Output the (X, Y) coordinate of the center of the cell containing the given text.  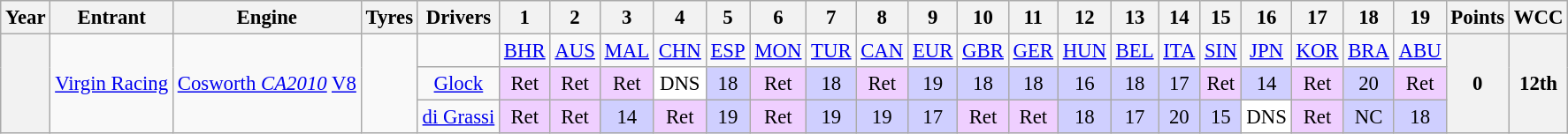
8 (883, 18)
5 (728, 18)
ITA (1180, 51)
CAN (883, 51)
BRA (1369, 51)
EUR (933, 51)
AUS (575, 51)
1 (525, 18)
BEL (1135, 51)
3 (626, 18)
2 (575, 18)
HUN (1084, 51)
0 (1477, 85)
GER (1033, 51)
7 (831, 18)
Drivers (458, 18)
Entrant (111, 18)
Points (1477, 18)
6 (778, 18)
Engine (267, 18)
13 (1135, 18)
ABU (1420, 51)
9 (933, 18)
MAL (626, 51)
Cosworth CA2010 V8 (267, 85)
10 (983, 18)
12 (1084, 18)
SIN (1220, 51)
KOR (1318, 51)
ESP (728, 51)
11 (1033, 18)
NC (1369, 117)
Glock (458, 84)
CHN (679, 51)
BHR (525, 51)
JPN (1266, 51)
4 (679, 18)
Virgin Racing (111, 85)
Year (26, 18)
WCC (1538, 18)
GBR (983, 51)
Tyres (389, 18)
12th (1538, 85)
MON (778, 51)
di Grassi (458, 117)
TUR (831, 51)
